Locate the cell with the specified text and output its (x, y) center coordinate. 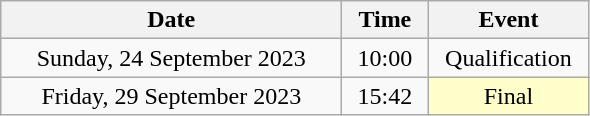
15:42 (385, 96)
Time (385, 20)
Qualification (508, 58)
Event (508, 20)
Sunday, 24 September 2023 (172, 58)
10:00 (385, 58)
Final (508, 96)
Friday, 29 September 2023 (172, 96)
Date (172, 20)
